Provide the (x, y) coordinate of the cell's center where the given text is located.  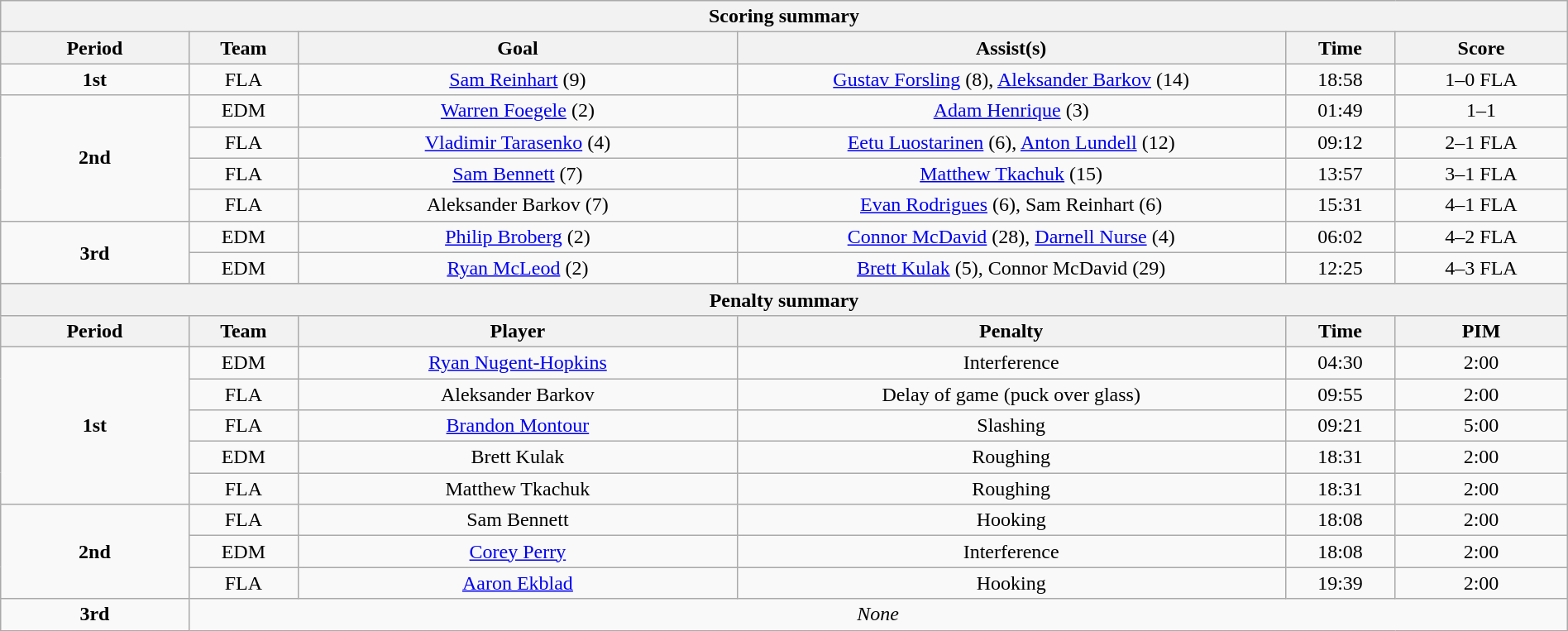
12:25 (1340, 268)
Ryan Nugent-Hopkins (518, 362)
1–0 FLA (1481, 79)
Sam Bennett (7) (518, 174)
Matthew Tkachuk (518, 489)
4–1 FLA (1481, 205)
1–1 (1481, 111)
Aleksander Barkov (518, 394)
Goal (518, 48)
15:31 (1340, 205)
Aleksander Barkov (7) (518, 205)
Penalty summary (784, 299)
13:57 (1340, 174)
Vladimir Tarasenko (4) (518, 142)
Philip Broberg (2) (518, 237)
Matthew Tkachuk (15) (1011, 174)
Adam Henrique (3) (1011, 111)
Warren Foegele (2) (518, 111)
04:30 (1340, 362)
Delay of game (puck over glass) (1011, 394)
Player (518, 331)
4–3 FLA (1481, 268)
19:39 (1340, 583)
06:02 (1340, 237)
2–1 FLA (1481, 142)
Corey Perry (518, 552)
09:12 (1340, 142)
Assist(s) (1011, 48)
18:58 (1340, 79)
Aaron Ekblad (518, 583)
Slashing (1011, 426)
4–2 FLA (1481, 237)
Brandon Montour (518, 426)
Penalty (1011, 331)
09:55 (1340, 394)
Brett Kulak (5), Connor McDavid (29) (1011, 268)
Sam Bennett (518, 520)
Evan Rodrigues (6), Sam Reinhart (6) (1011, 205)
Gustav Forsling (8), Aleksander Barkov (14) (1011, 79)
Ryan McLeod (2) (518, 268)
01:49 (1340, 111)
Sam Reinhart (9) (518, 79)
Connor McDavid (28), Darnell Nurse (4) (1011, 237)
Scoring summary (784, 17)
3–1 FLA (1481, 174)
PIM (1481, 331)
5:00 (1481, 426)
Score (1481, 48)
09:21 (1340, 426)
None (878, 614)
Brett Kulak (518, 457)
Eetu Luostarinen (6), Anton Lundell (12) (1011, 142)
